Extract the [X, Y] coordinate from the center of the cell holding the provided text.  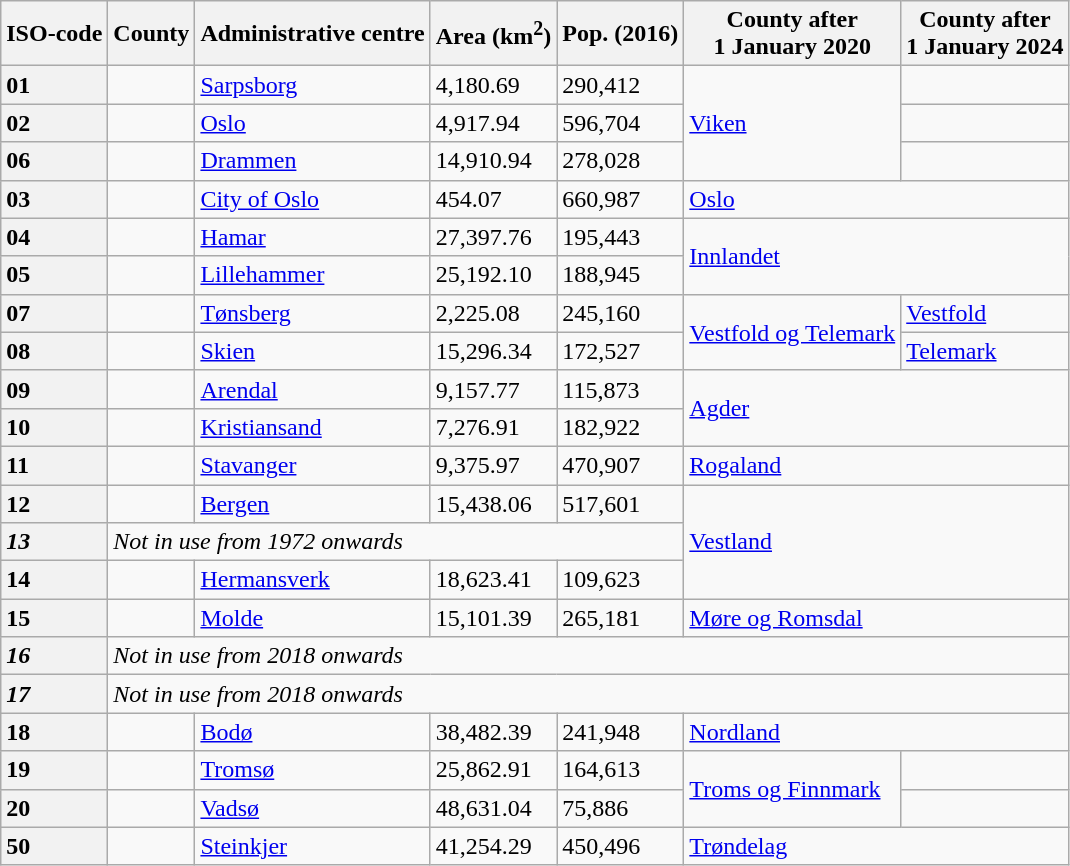
12 [54, 503]
Admini­strative centre [312, 34]
14,910.94 [494, 161]
06 [54, 161]
Drammen [312, 161]
20 [54, 808]
Agder [876, 408]
05 [54, 275]
City of Oslo [312, 199]
01 [54, 85]
450,496 [620, 846]
41,254.29 [494, 846]
County after1 January 2024 [985, 34]
Tønsberg [312, 313]
18,623.41 [494, 580]
Vestfold og Telemark [792, 332]
Viken [792, 123]
4,180.69 [494, 85]
19 [54, 770]
265,181 [620, 618]
470,907 [620, 465]
172,527 [620, 351]
Arendal [312, 389]
Kristiansand [312, 427]
14 [54, 580]
Hermansverk [312, 580]
04 [54, 237]
18 [54, 732]
Vestfold [985, 313]
278,028 [620, 161]
15,296.34 [494, 351]
9,375.97 [494, 465]
07 [54, 313]
195,443 [620, 237]
27,397.76 [494, 237]
4,917.94 [494, 123]
115,873 [620, 389]
Troms og Finnmark [792, 789]
164,613 [620, 770]
Molde [312, 618]
15,101.39 [494, 618]
38,482.39 [494, 732]
Hamar [312, 237]
454.07 [494, 199]
241,948 [620, 732]
25,192.10 [494, 275]
596,704 [620, 123]
517,601 [620, 503]
Vadsø [312, 808]
182,922 [620, 427]
2,225.08 [494, 313]
15 [54, 618]
7,276.91 [494, 427]
03 [54, 199]
Bergen [312, 503]
16 [54, 656]
Stavanger [312, 465]
County [152, 34]
Bodø [312, 732]
Telemark [985, 351]
13 [54, 542]
Vestland [876, 541]
Skien [312, 351]
75,886 [620, 808]
188,945 [620, 275]
Trøndelag [876, 846]
Tromsø [312, 770]
290,412 [620, 85]
660,987 [620, 199]
15,438.06 [494, 503]
245,160 [620, 313]
Sarpsborg [312, 85]
10 [54, 427]
109,623 [620, 580]
09 [54, 389]
County after1 January 2020 [792, 34]
Lillehammer [312, 275]
17 [54, 694]
Steinkjer [312, 846]
50 [54, 846]
25,862.91 [494, 770]
Møre og Romsdal [876, 618]
ISO-code [54, 34]
9,157.77 [494, 389]
Not in use from 1972 onwards [396, 542]
11 [54, 465]
08 [54, 351]
48,631.04 [494, 808]
Area (km2) [494, 34]
Pop. (2016) [620, 34]
Innlandet [876, 256]
Rogaland [876, 465]
02 [54, 123]
Nordland [876, 732]
